Return the (x, y) coordinate for the center point of the cell that contains the specified text.  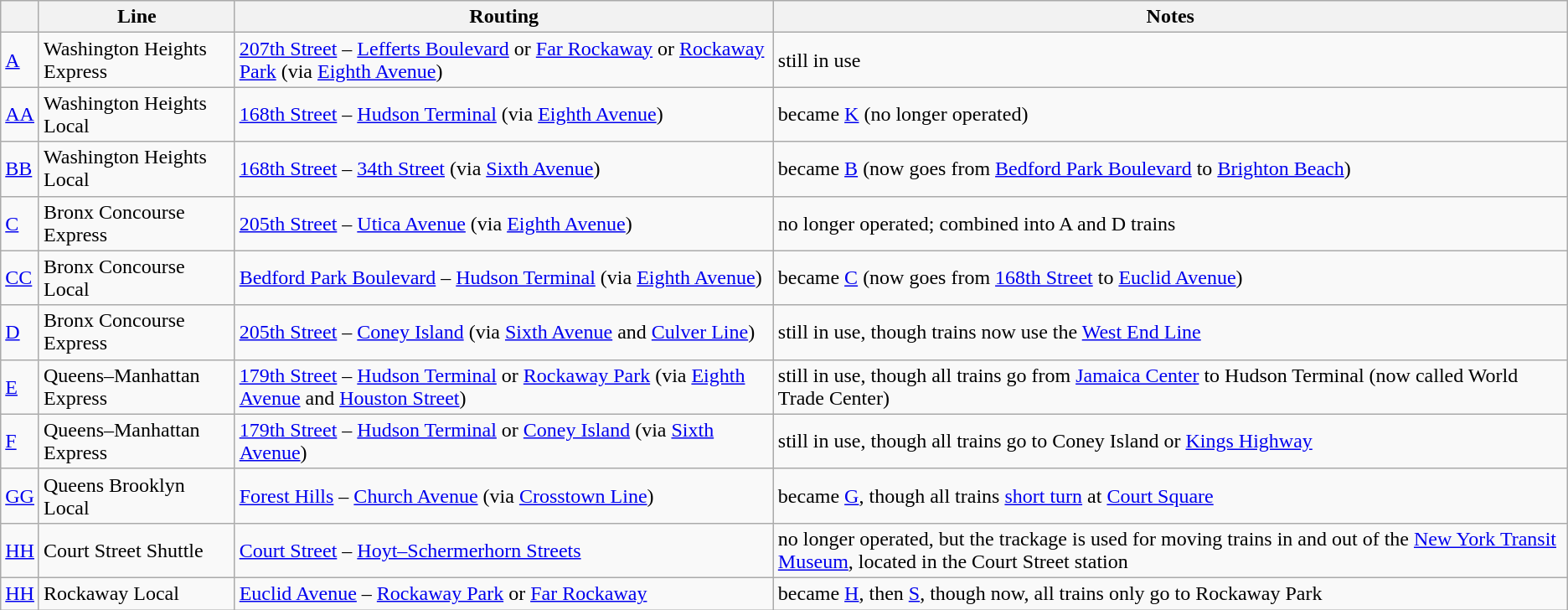
Notes (1170, 17)
179th Street – Hudson Terminal or Coney Island (via Sixth Avenue) (504, 441)
A (20, 60)
no longer operated, but the trackage is used for moving trains in and out of the New York Transit Museum, located in the Court Street station (1170, 550)
still in use, though trains now use the West End Line (1170, 332)
BB (20, 169)
F (20, 441)
E (20, 387)
Forest Hills – Church Avenue (via Crosstown Line) (504, 496)
Line (137, 17)
Washington Heights Express (137, 60)
168th Street – 34th Street (via Sixth Avenue) (504, 169)
no longer operated; combined into A and D trains (1170, 223)
179th Street – Hudson Terminal or Rockaway Park (via Eighth Avenue and Houston Street) (504, 387)
still in use, though all trains go from Jamaica Center to Hudson Terminal (now called World Trade Center) (1170, 387)
became H, then S, though now, all trains only go to Rockaway Park (1170, 593)
205th Street – Coney Island (via Sixth Avenue and Culver Line) (504, 332)
Routing (504, 17)
Queens Brooklyn Local (137, 496)
became K (no longer operated) (1170, 114)
Euclid Avenue – Rockaway Park or Far Rockaway (504, 593)
Court Street Shuttle (137, 550)
became C (now goes from 168th Street to Euclid Avenue) (1170, 278)
168th Street – Hudson Terminal (via Eighth Avenue) (504, 114)
became G, though all trains short turn at Court Square (1170, 496)
still in use (1170, 60)
D (20, 332)
became B (now goes from Bedford Park Boulevard to Brighton Beach) (1170, 169)
AA (20, 114)
Court Street – Hoyt–Schermerhorn Streets (504, 550)
C (20, 223)
CC (20, 278)
205th Street – Utica Avenue (via Eighth Avenue) (504, 223)
Rockaway Local (137, 593)
207th Street – Lefferts Boulevard or Far Rockaway or Rockaway Park (via Eighth Avenue) (504, 60)
Bedford Park Boulevard – Hudson Terminal (via Eighth Avenue) (504, 278)
Bronx Concourse Local (137, 278)
GG (20, 496)
still in use, though all trains go to Coney Island or Kings Highway (1170, 441)
